Detect which cell encompasses the target text, then output its (x, y) center coordinate. 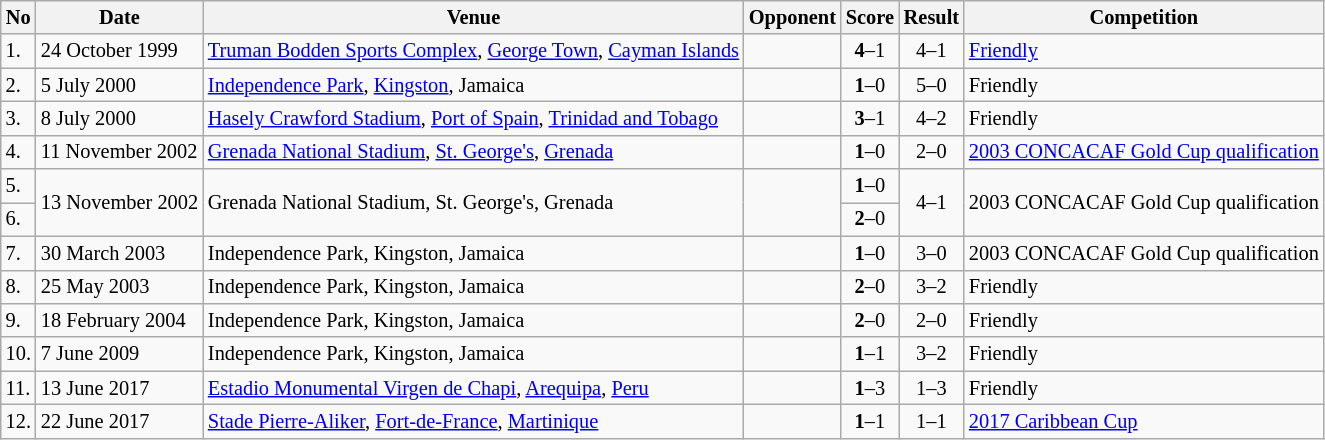
5–0 (932, 85)
Competition (1144, 17)
6. (18, 219)
4–2 (932, 118)
11. (18, 388)
7 June 2009 (120, 354)
5 July 2000 (120, 85)
8. (18, 287)
Venue (474, 17)
3. (18, 118)
9. (18, 320)
Opponent (792, 17)
11 November 2002 (120, 152)
4. (18, 152)
1. (18, 51)
22 June 2017 (120, 421)
Score (870, 17)
24 October 1999 (120, 51)
3–1 (870, 118)
7. (18, 253)
Stade Pierre-Aliker, Fort-de-France, Martinique (474, 421)
30 March 2003 (120, 253)
10. (18, 354)
25 May 2003 (120, 287)
Hasely Crawford Stadium, Port of Spain, Trinidad and Tobago (474, 118)
13 November 2002 (120, 202)
2017 Caribbean Cup (1144, 421)
Estadio Monumental Virgen de Chapi, Arequipa, Peru (474, 388)
Truman Bodden Sports Complex, George Town, Cayman Islands (474, 51)
5. (18, 186)
8 July 2000 (120, 118)
18 February 2004 (120, 320)
12. (18, 421)
Result (932, 17)
Date (120, 17)
3–0 (932, 253)
No (18, 17)
13 June 2017 (120, 388)
2. (18, 85)
